Find where the given text appears and provide that cell's center as [X, Y] coordinate. 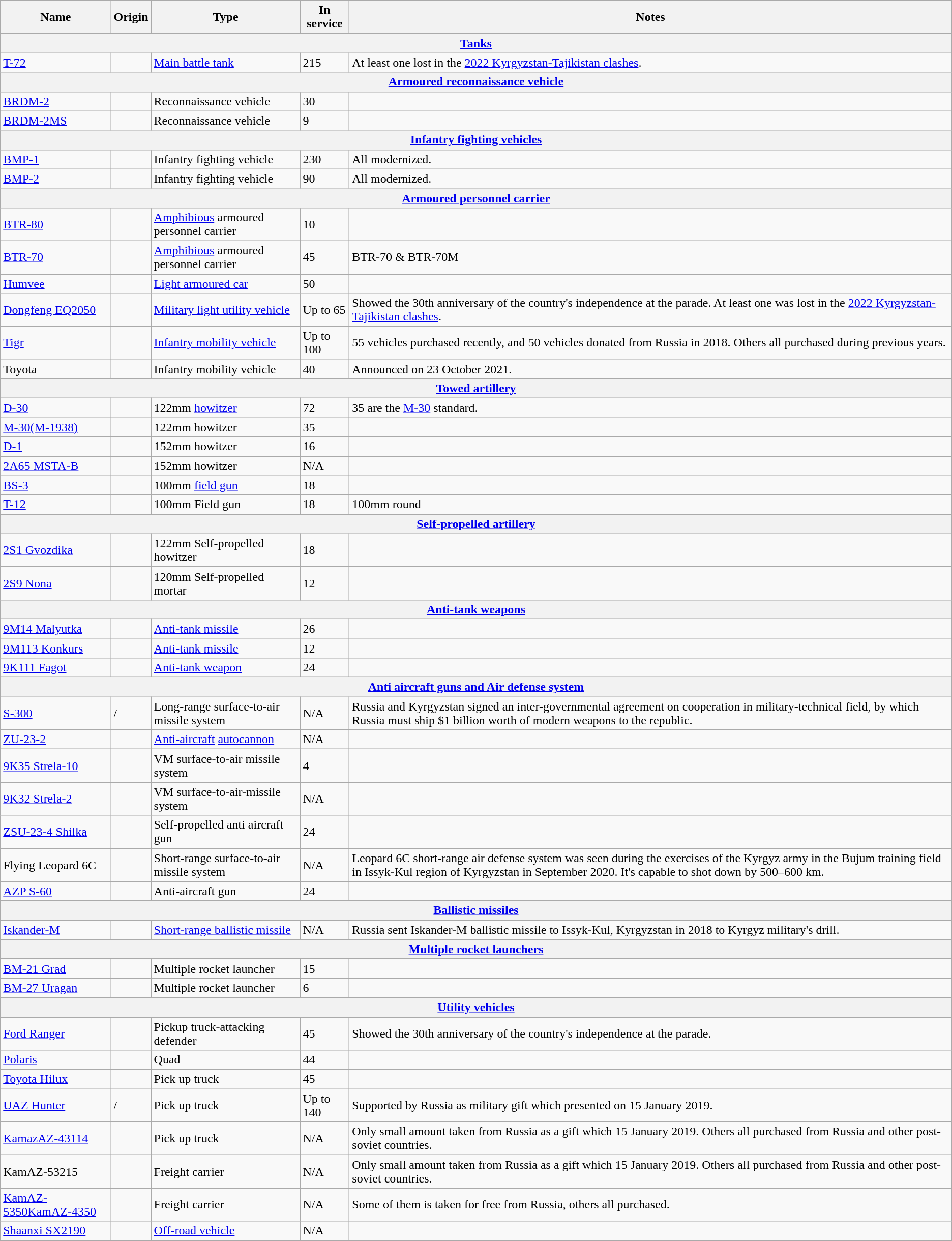
100mm Field gun [226, 505]
Ballistic missiles [476, 910]
Type [226, 17]
Armoured personnel carrier [476, 198]
Anti-tank weapon [226, 668]
Self-propelled anti aircraft gun [226, 832]
Russia sent Iskander-M ballistic missile to Issyk-Kul, Kyrgyzstan in 2018 to Kyrgyz military's drill. [650, 930]
30 [324, 101]
Ford Ranger [56, 1033]
55 vehicles purchased recently, and 50 vehicles donated from Russia in 2018. Others all purchased during previous years. [650, 343]
Showed the 30th anniversary of the country's independence at the parade. [650, 1033]
Name [56, 17]
Toyota Hilux [56, 1079]
230 [324, 159]
Long-range surface-to-air missile system [226, 713]
Announced on 23 October 2021. [650, 369]
UAZ Hunter [56, 1106]
S-300 [56, 713]
72 [324, 408]
4 [324, 766]
Notes [650, 17]
Tigr [56, 343]
BTR-70 [56, 257]
2A65 MSTA-B [56, 466]
9K32 Strela-2 [56, 799]
Up to 140 [324, 1106]
Origin [131, 17]
Armoured reconnaissance vehicle [476, 82]
35 [324, 427]
Some of them is taken for free from Russia, others all purchased. [650, 1204]
44 [324, 1060]
2S1 Gvozdika [56, 550]
Main battle tank [226, 63]
At least one lost in the 2022 Kyrgyzstan-Tajikistan clashes. [650, 63]
D-1 [56, 447]
BRDM-2MS [56, 121]
Infantry fighting vehicles [476, 140]
BMP-2 [56, 179]
Utility vehicles [476, 1007]
Anti-aircraft gun [226, 891]
Toyota [56, 369]
Anti-tank weapons [476, 609]
Anti-aircraft autocannon [226, 740]
Up to 100 [324, 343]
M-30(M-1938) [56, 427]
Dongfeng EQ2050 [56, 310]
D-30 [56, 408]
15 [324, 968]
50 [324, 283]
100mm field gun [226, 485]
ZSU-23-4 Shilka [56, 832]
Up to 65 [324, 310]
40 [324, 369]
Short-range surface-to-air missile system [226, 865]
9M14 Malyutka [56, 629]
BTR-80 [56, 224]
16 [324, 447]
BTR-70 & BTR-70M [650, 257]
In service [324, 17]
9 [324, 121]
9M113 Konkurs [56, 648]
BMP-1 [56, 159]
215 [324, 63]
KamAZ-53215 [56, 1172]
Short-range ballistic missile [226, 930]
Tanks [476, 43]
6 [324, 988]
KamAZ-5350KamAZ-4350 [56, 1204]
35 are the M-30 standard. [650, 408]
Self-propelled artillery [476, 524]
10 [324, 224]
ZU-23-2 [56, 740]
2S9 Nona [56, 583]
122mm Self-propelled howitzer [226, 550]
Pickup truck-attacking defender [226, 1033]
VM surface-to-air-missile system [226, 799]
KamazAZ-43114 [56, 1138]
Supported by Russia as military gift which presented on 15 January 2019. [650, 1106]
100mm round [650, 505]
9K35 Strela-10 [56, 766]
Flying Leopard 6C [56, 865]
Towed artillery [476, 389]
VM surface-to-air missile system [226, 766]
9K111 Fagot [56, 668]
Multiple rocket launchers [476, 949]
Showed the 30th anniversary of the country's independence at the parade. At least one was lost in the 2022 Kyrgyzstan-Tajikistan clashes. [650, 310]
Military light utility vehicle [226, 310]
Light armoured car [226, 283]
120mm Self-propelled mortar [226, 583]
Quad [226, 1060]
Polaris [56, 1060]
Iskander-M [56, 930]
BM-21 Grad [56, 968]
90 [324, 179]
BS-3 [56, 485]
Humvee [56, 283]
BRDM-2 [56, 101]
Anti aircraft guns and Air defense system [476, 687]
T-72 [56, 63]
26 [324, 629]
Off-road vehicle [226, 1231]
Shaanxi SX2190 [56, 1231]
AZP S-60 [56, 891]
BM-27 Uragan [56, 988]
T-12 [56, 505]
